Find where the given text appears and provide that cell's center as (x, y) coordinate. 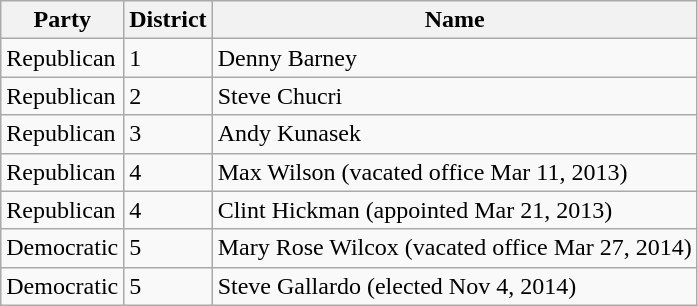
2 (168, 96)
Max Wilson (vacated office Mar 11, 2013) (454, 172)
Name (454, 20)
Andy Kunasek (454, 134)
Mary Rose Wilcox (vacated office Mar 27, 2014) (454, 248)
Party (62, 20)
Steve Chucri (454, 96)
1 (168, 58)
Clint Hickman (appointed Mar 21, 2013) (454, 210)
3 (168, 134)
Steve Gallardo (elected Nov 4, 2014) (454, 286)
Denny Barney (454, 58)
District (168, 20)
